For the text-containing cell, return its midpoint in [x, y] coordinate format. 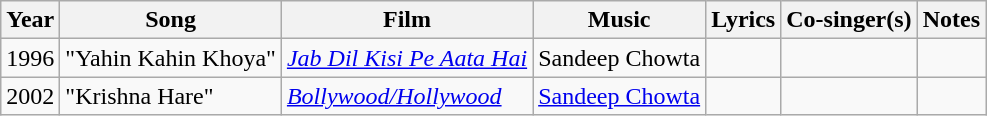
"Yahin Kahin Khoya" [171, 58]
Lyrics [744, 20]
1996 [30, 58]
Year [30, 20]
2002 [30, 96]
Music [620, 20]
Jab Dil Kisi Pe Aata Hai [406, 58]
"Krishna Hare" [171, 96]
Song [171, 20]
Notes [951, 20]
Bollywood/Hollywood [406, 96]
Co-singer(s) [849, 20]
Film [406, 20]
